For the text-containing cell, return its midpoint in (X, Y) coordinate format. 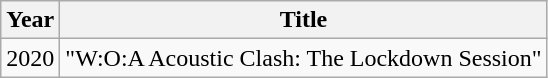
Title (304, 20)
"W:O:A Acoustic Clash: The Lockdown Session" (304, 58)
2020 (30, 58)
Year (30, 20)
